Scan for the cell matching the given text and deliver its [X, Y] coordinate at center. 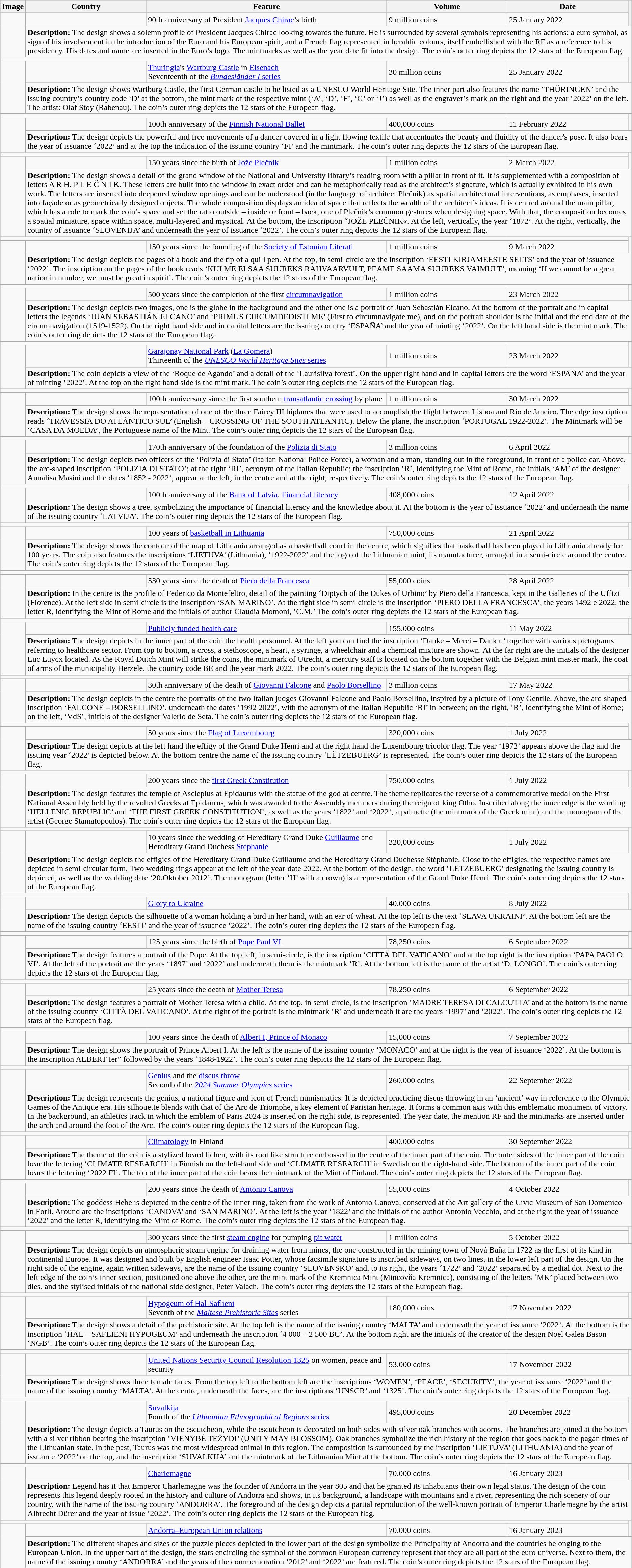
150 years since the founding of the Society of Estonian Literati [267, 247]
100th anniversary of the Bank of Latvia. Financial literacy [267, 494]
Hypogeum of Ħal-SaflieniSeventh of the Maltese Prehistoric Sites series [267, 1307]
12 April 2022 [568, 494]
United Nations Security Council Resolution 1325 on women, peace and security [267, 1365]
Country [86, 7]
40,000 coins [447, 903]
150 years since the birth of Jože Plečnik [267, 162]
500 years since the completion of the first circumnavigation [267, 295]
25 years since the death of Mother Teresa [267, 989]
300 years since the first steam engine for pumping pit water [267, 1237]
170th anniversary of the foundation of the Polizia di Stato [267, 447]
53,000 coins [447, 1365]
90th anniversary of President Jacques Chirac’s birth [267, 20]
180,000 coins [447, 1307]
30 March 2022 [568, 399]
2 March 2022 [568, 162]
260,000 coins [447, 1080]
SuvalkijaFourth of the Lithuanian Ethnographical Regions series [267, 1412]
Garajonay National Park (La Gomera)Thirteenth of the UNESCO World Heritage Sites series [267, 356]
Feature [267, 7]
Thuringia's Wartburg Castle in EisenachSeventeenth of the Bundesländer I series [267, 72]
30 September 2022 [568, 1142]
Charlemagne [267, 1473]
200 years since the first Greek Constitution [267, 781]
125 years since the birth of Pope Paul VI [267, 942]
100th anniversary of the Finnish National Ballet [267, 124]
530 years since the death of Piero della Francesca [267, 581]
15,000 coins [447, 1037]
100 years of basketball in Lithuania [267, 533]
30 million coins [447, 72]
100th anniversary since the first southern transatlantic crossing by plane [267, 399]
9 March 2022 [568, 247]
Publicly funded health care [267, 628]
100 years since the death of Albert I, Prince of Monaco [267, 1037]
22 September 2022 [568, 1080]
20 December 2022 [568, 1412]
9 million coins [447, 20]
408,000 coins [447, 494]
Genius and the discus throwSecond of the 2024 Summer Olympics series [267, 1080]
200 years since the death of Antonio Canova [267, 1189]
155,000 coins [447, 628]
Image [13, 7]
11 May 2022 [568, 628]
Glory to Ukraine [267, 903]
11 February 2022 [568, 124]
7 September 2022 [568, 1037]
8 July 2022 [568, 903]
495,000 coins [447, 1412]
Climatology in Finland [267, 1142]
4 October 2022 [568, 1189]
21 April 2022 [568, 533]
6 April 2022 [568, 447]
Volume [447, 7]
Date [568, 7]
10 years since the wedding of Hereditary Grand Duke Guillaume and Hereditary Grand Duchess Stéphanie [267, 842]
17 May 2022 [568, 685]
5 October 2022 [568, 1237]
30th anniversary of the death of Giovanni Falcone and Paolo Borsellino [267, 685]
Andorra–European Union relations [267, 1530]
50 years since the Flag of Luxembourg [267, 733]
28 April 2022 [568, 581]
